Capture the cell that displays the provided text and extract its (x, y) central coordinate. 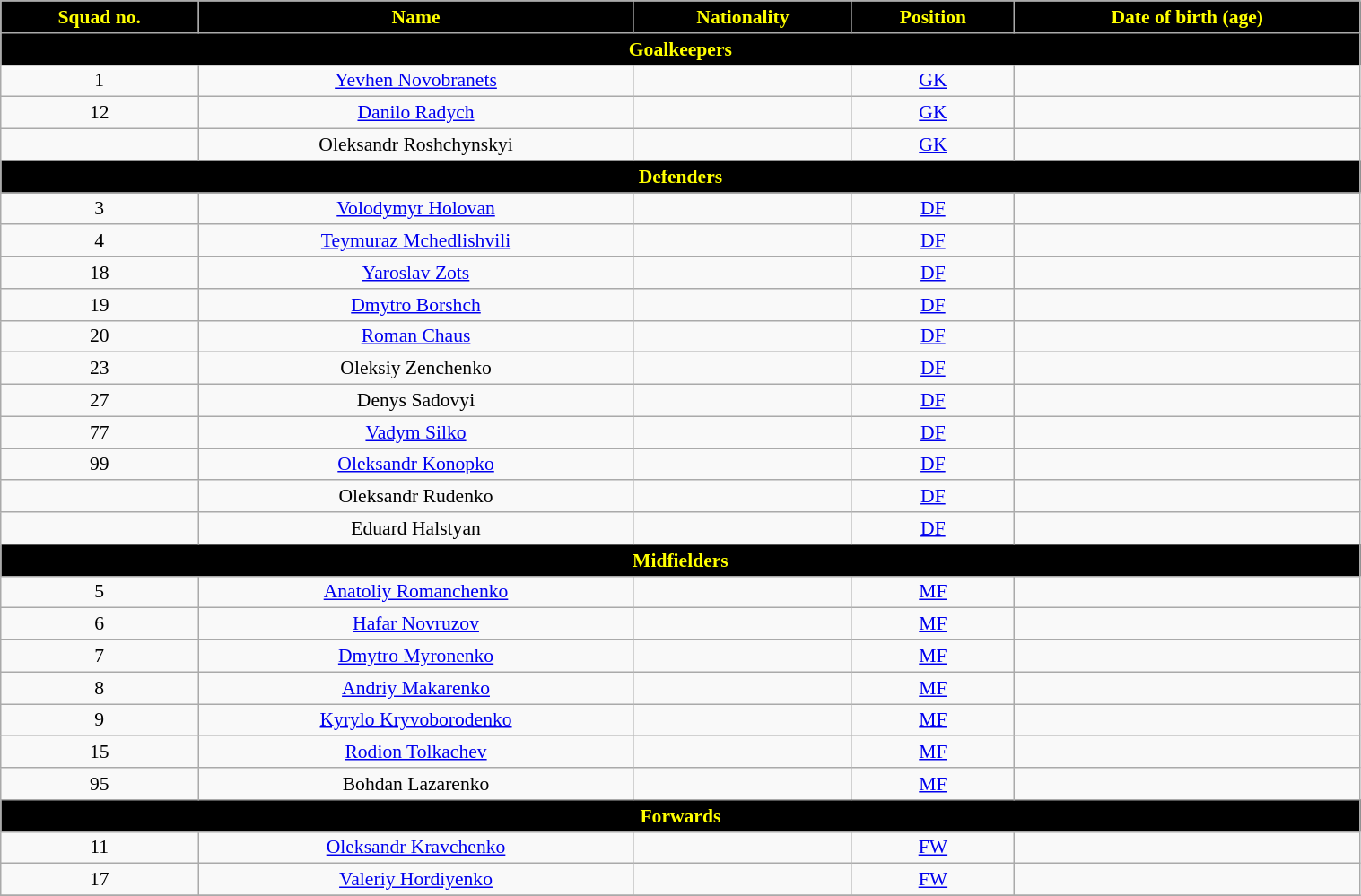
Goalkeepers (680, 49)
9 (100, 720)
15 (100, 752)
Oleksandr Konopko (416, 465)
Nationality (743, 17)
Midfielders (680, 561)
7 (100, 657)
Roman Chaus (416, 336)
77 (100, 432)
Defenders (680, 177)
18 (100, 273)
17 (100, 880)
Yaroslav Zots (416, 273)
99 (100, 465)
Teymuraz Mchedlishvili (416, 241)
Forwards (680, 816)
3 (100, 209)
Anatoliy Romanchenko (416, 592)
Denys Sadovyi (416, 401)
Kyrylo Kryvoborodenko (416, 720)
12 (100, 113)
Danilo Radych (416, 113)
23 (100, 369)
5 (100, 592)
Oleksiy Zenchenko (416, 369)
95 (100, 784)
19 (100, 305)
Valeriy Hordiyenko (416, 880)
Oleksandr Rudenko (416, 497)
1 (100, 81)
6 (100, 624)
Dmytro Borshch (416, 305)
Position (933, 17)
Yevhen Novobranets (416, 81)
Vadym Silko (416, 432)
Bohdan Lazarenko (416, 784)
Volodymyr Holovan (416, 209)
Name (416, 17)
20 (100, 336)
11 (100, 848)
Squad no. (100, 17)
4 (100, 241)
27 (100, 401)
Eduard Halstyan (416, 528)
Andriy Makarenko (416, 688)
Oleksandr Roshchynskyi (416, 145)
Oleksandr Kravchenko (416, 848)
Dmytro Myronenko (416, 657)
Rodion Tolkachev (416, 752)
Hafar Novruzov (416, 624)
8 (100, 688)
Date of birth (age) (1187, 17)
